For the text-containing cell, return its midpoint in (X, Y) coordinate format. 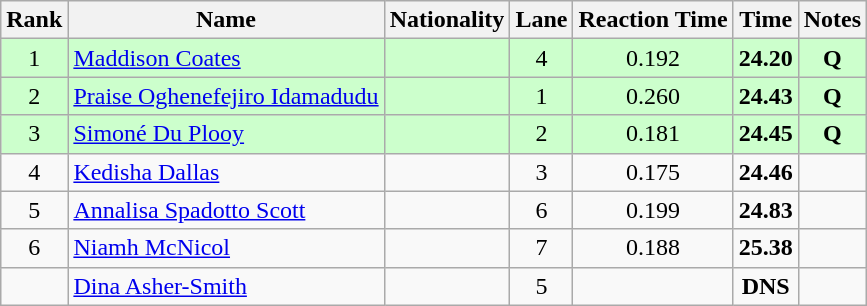
Dina Asher-Smith (226, 286)
Notes (832, 20)
Praise Oghenefejiro Idamadudu (226, 96)
24.43 (766, 96)
0.175 (653, 172)
Kedisha Dallas (226, 172)
24.45 (766, 134)
Simoné Du Plooy (226, 134)
0.260 (653, 96)
24.46 (766, 172)
Maddison Coates (226, 58)
Annalisa Spadotto Scott (226, 210)
24.83 (766, 210)
DNS (766, 286)
7 (542, 248)
0.188 (653, 248)
Time (766, 20)
Name (226, 20)
Niamh McNicol (226, 248)
25.38 (766, 248)
0.181 (653, 134)
24.20 (766, 58)
0.199 (653, 210)
Nationality (447, 20)
Rank (34, 20)
Lane (542, 20)
0.192 (653, 58)
Reaction Time (653, 20)
